From the cell containing the given text, extract its center point as (X, Y) coordinate. 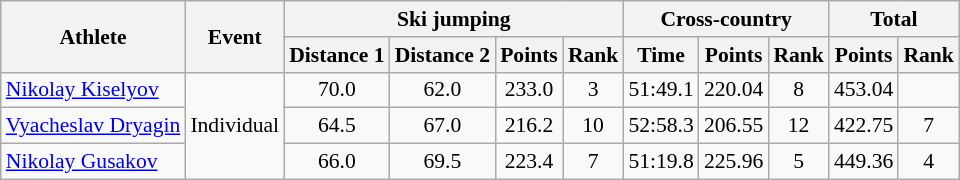
Ski jumping (454, 19)
Cross-country (726, 19)
Total (894, 19)
12 (798, 126)
5 (798, 162)
67.0 (442, 126)
Distance 1 (336, 55)
225.96 (734, 162)
Time (660, 55)
Individual (234, 126)
51:49.1 (660, 90)
Nikolay Kiselyov (94, 90)
70.0 (336, 90)
62.0 (442, 90)
8 (798, 90)
216.2 (529, 126)
69.5 (442, 162)
223.4 (529, 162)
220.04 (734, 90)
Distance 2 (442, 55)
449.36 (864, 162)
52:58.3 (660, 126)
Event (234, 36)
51:19.8 (660, 162)
3 (594, 90)
453.04 (864, 90)
Vyacheslav Dryagin (94, 126)
Nikolay Gusakov (94, 162)
206.55 (734, 126)
422.75 (864, 126)
64.5 (336, 126)
10 (594, 126)
4 (928, 162)
233.0 (529, 90)
66.0 (336, 162)
Athlete (94, 36)
